Search for the cell housing the specified text and yield its [X, Y] center coordinate. 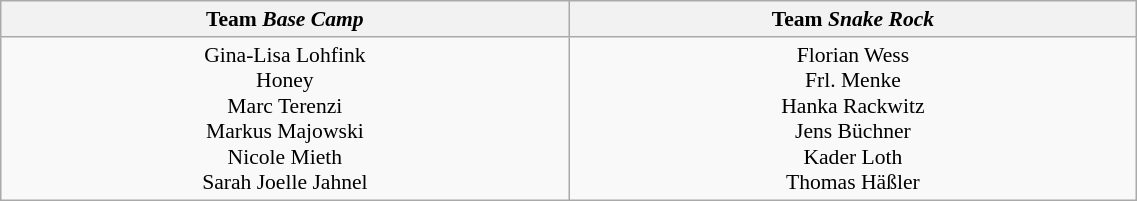
Team Snake Rock [853, 19]
Team Base Camp [285, 19]
Gina-Lisa LohfinkHoneyMarc TerenziMarkus MajowskiNicole MiethSarah Joelle Jahnel [285, 118]
Florian WessFrl. MenkeHanka RackwitzJens BüchnerKader LothThomas Häßler [853, 118]
